For the text-containing cell, return its midpoint in [X, Y] coordinate format. 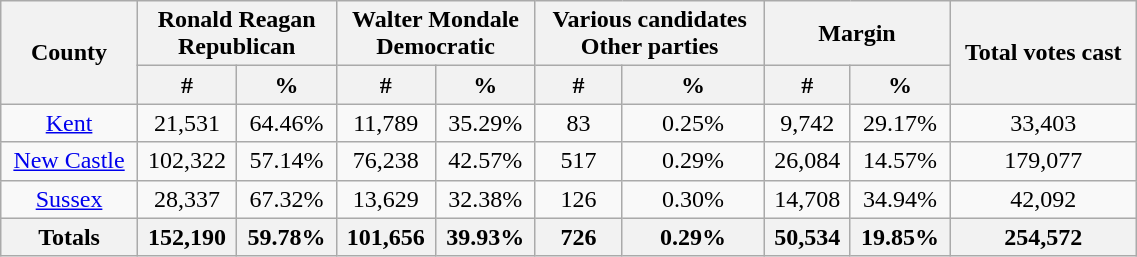
14.57% [900, 161]
New Castle [70, 161]
29.17% [900, 123]
517 [578, 161]
254,572 [1044, 237]
42.57% [486, 161]
0.30% [693, 199]
76,238 [386, 161]
50,534 [807, 237]
726 [578, 237]
152,190 [186, 237]
14,708 [807, 199]
9,742 [807, 123]
Sussex [70, 199]
126 [578, 199]
0.25% [693, 123]
28,337 [186, 199]
Various candidatesOther parties [650, 34]
26,084 [807, 161]
32.38% [486, 199]
64.46% [286, 123]
33,403 [1044, 123]
67.32% [286, 199]
35.29% [486, 123]
19.85% [900, 237]
Kent [70, 123]
13,629 [386, 199]
County [70, 52]
101,656 [386, 237]
59.78% [286, 237]
102,322 [186, 161]
21,531 [186, 123]
42,092 [1044, 199]
57.14% [286, 161]
11,789 [386, 123]
Ronald ReaganRepublican [236, 34]
Margin [856, 34]
39.93% [486, 237]
83 [578, 123]
Totals [70, 237]
179,077 [1044, 161]
Total votes cast [1044, 52]
34.94% [900, 199]
Walter MondaleDemocratic [436, 34]
